For the text-containing cell, return its midpoint in [X, Y] coordinate format. 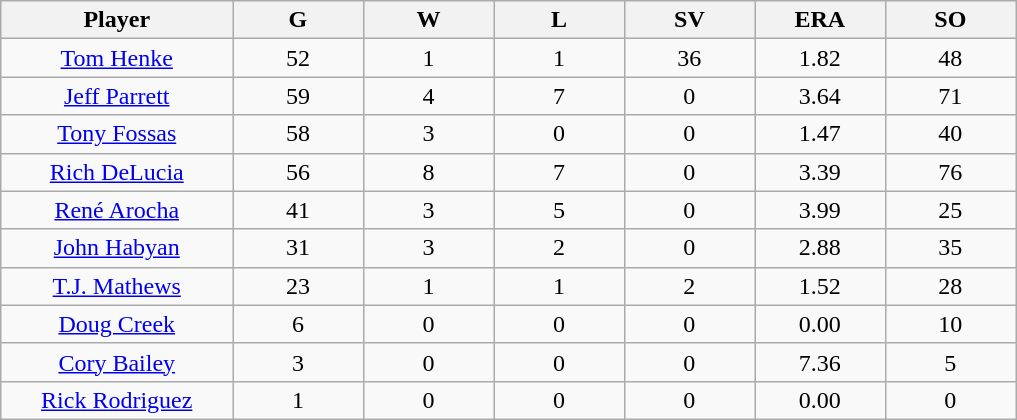
31 [298, 248]
Cory Bailey [117, 362]
L [559, 20]
8 [428, 172]
56 [298, 172]
2.88 [820, 248]
28 [950, 286]
41 [298, 210]
3.99 [820, 210]
7.36 [820, 362]
59 [298, 96]
58 [298, 134]
1.52 [820, 286]
Doug Creek [117, 324]
Jeff Parrett [117, 96]
Rich DeLucia [117, 172]
1.82 [820, 58]
John Habyan [117, 248]
40 [950, 134]
52 [298, 58]
48 [950, 58]
3.39 [820, 172]
6 [298, 324]
10 [950, 324]
W [428, 20]
G [298, 20]
36 [689, 58]
3.64 [820, 96]
René Arocha [117, 210]
Tony Fossas [117, 134]
35 [950, 248]
ERA [820, 20]
T.J. Mathews [117, 286]
SV [689, 20]
SO [950, 20]
1.47 [820, 134]
Player [117, 20]
Rick Rodriguez [117, 400]
4 [428, 96]
Tom Henke [117, 58]
76 [950, 172]
25 [950, 210]
71 [950, 96]
23 [298, 286]
